Capture the cell that displays the provided text and extract its [X, Y] central coordinate. 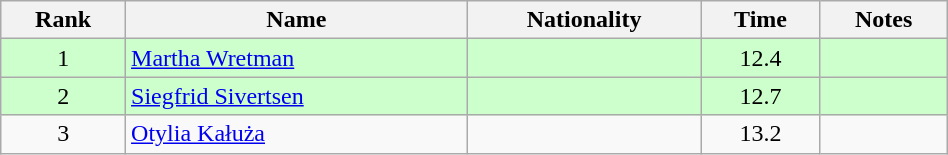
Time [760, 20]
Rank [64, 20]
Name [297, 20]
Martha Wretman [297, 58]
12.7 [760, 96]
Nationality [584, 20]
13.2 [760, 134]
Otylia Kałuża [297, 134]
Notes [884, 20]
Siegfrid Sivertsen [297, 96]
3 [64, 134]
1 [64, 58]
12.4 [760, 58]
2 [64, 96]
